Return [X, Y] of the center of cell containing provided text 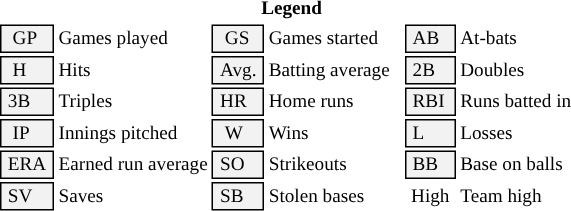
Hits [133, 70]
AB [430, 38]
GS [238, 38]
GP [27, 38]
ERA [27, 164]
Games started [334, 38]
SV [27, 196]
Games played [133, 38]
Saves [133, 196]
SB [238, 196]
Stolen bases [334, 196]
IP [27, 133]
L [430, 133]
3B [27, 102]
Wins [334, 133]
Innings pitched [133, 133]
Batting average [334, 70]
Avg. [238, 70]
SO [238, 164]
H [27, 70]
Strikeouts [334, 164]
RBI [430, 102]
BB [430, 164]
High [430, 196]
Home runs [334, 102]
2B [430, 70]
HR [238, 102]
W [238, 133]
Triples [133, 102]
Earned run average [133, 164]
